Provide the (X, Y) coordinate of the cell's center where the given text is located.  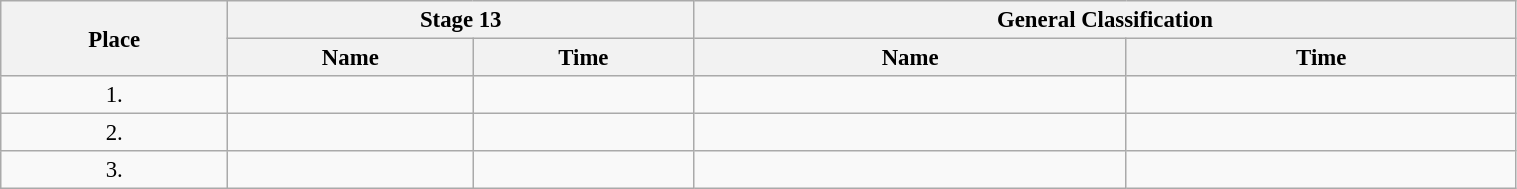
General Classification (1105, 20)
3. (114, 170)
Stage 13 (461, 20)
2. (114, 133)
Place (114, 38)
1. (114, 95)
